Identify which cell holds the provided text, then report its (x, y) central coordinate. 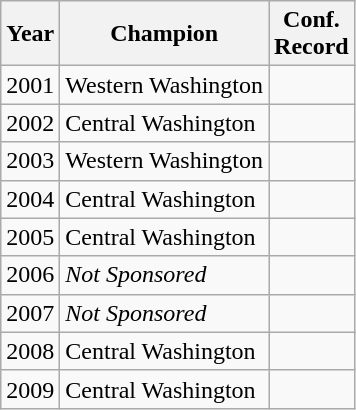
2001 (30, 85)
2008 (30, 351)
Conf.Record (312, 34)
2005 (30, 237)
2007 (30, 313)
2009 (30, 389)
2004 (30, 199)
2002 (30, 123)
2003 (30, 161)
Year (30, 34)
Champion (164, 34)
2006 (30, 275)
